Capture the cell that displays the provided text and extract its [x, y] central coordinate. 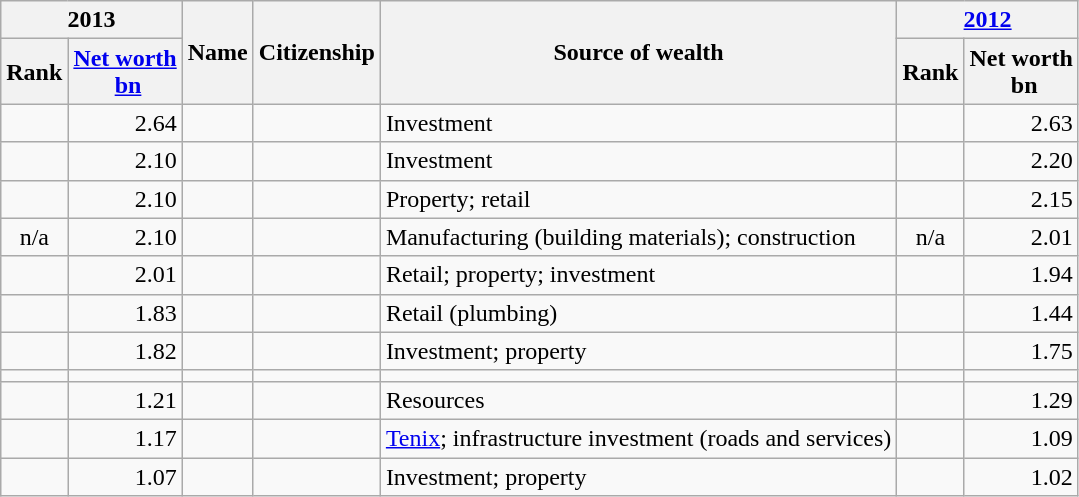
Resources [638, 400]
1.29 [1021, 400]
2012 [988, 20]
Manufacturing (building materials); construction [638, 237]
1.83 [125, 313]
Source of wealth [638, 52]
1.07 [125, 477]
Tenix; infrastructure investment (roads and services) [638, 438]
Property; retail [638, 199]
1.21 [125, 400]
1.82 [125, 351]
1.02 [1021, 477]
2.63 [1021, 123]
2.64 [125, 123]
Retail (plumbing) [638, 313]
1.17 [125, 438]
Citizenship [316, 52]
1.44 [1021, 313]
1.09 [1021, 438]
Name [218, 52]
1.94 [1021, 275]
2.15 [1021, 199]
2.20 [1021, 161]
2013 [92, 20]
1.75 [1021, 351]
Retail; property; investment [638, 275]
